Capture the cell that displays the provided text and extract its [x, y] central coordinate. 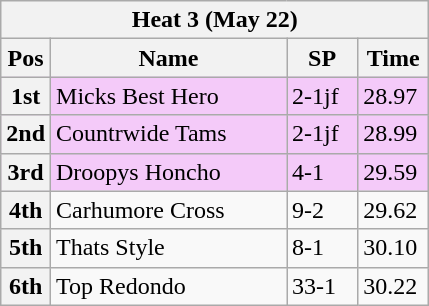
Thats Style [169, 248]
8-1 [322, 248]
Countrwide Tams [169, 134]
Heat 3 (May 22) [215, 20]
6th [26, 286]
Name [169, 58]
2nd [26, 134]
Droopys Honcho [169, 172]
Carhumore Cross [169, 210]
SP [322, 58]
Top Redondo [169, 286]
29.62 [394, 210]
28.99 [394, 134]
Pos [26, 58]
Time [394, 58]
4th [26, 210]
29.59 [394, 172]
4-1 [322, 172]
28.97 [394, 96]
1st [26, 96]
30.10 [394, 248]
9-2 [322, 210]
Micks Best Hero [169, 96]
30.22 [394, 286]
3rd [26, 172]
33-1 [322, 286]
5th [26, 248]
